Extract the [x, y] coordinate from the center of the cell holding the provided text.  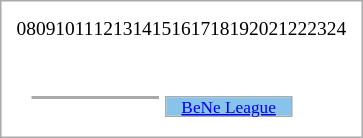
22 [298, 28]
21 [278, 28]
15 [162, 28]
13 [122, 28]
18 [220, 28]
20 [258, 28]
19 [240, 28]
16 [180, 28]
08 [26, 28]
09 [46, 28]
11 [84, 28]
24 [336, 28]
14 [142, 28]
12 [104, 28]
23 [316, 28]
10 [64, 28]
17 [200, 28]
